Determine the (X, Y) coordinate at the center of the cell enclosing the given text.  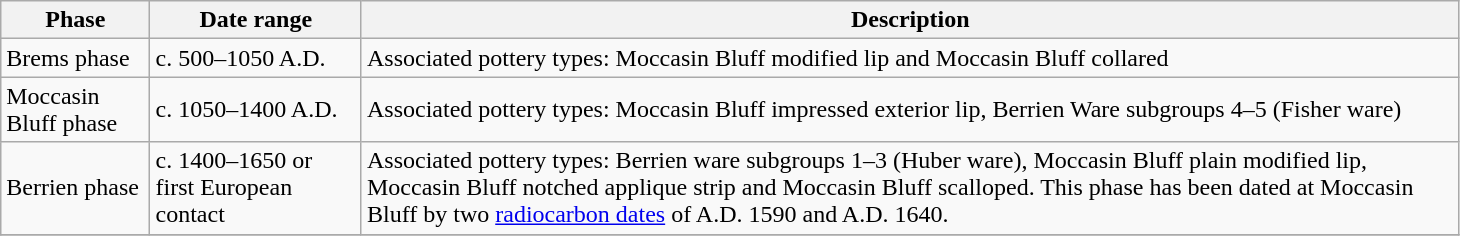
c. 500–1050 A.D. (256, 58)
Associated pottery types: Moccasin Bluff impressed exterior lip, Berrien Ware subgroups 4–5 (Fisher ware) (910, 110)
c. 1050–1400 A.D. (256, 110)
Moccasin Bluff phase (76, 110)
Description (910, 20)
Berrien phase (76, 188)
Brems phase (76, 58)
Phase (76, 20)
c. 1400–1650 or first European contact (256, 188)
Associated pottery types: Moccasin Bluff modified lip and Moccasin Bluff collared (910, 58)
Date range (256, 20)
